Provide the (x, y) coordinate of the cell's center where the given text is located.  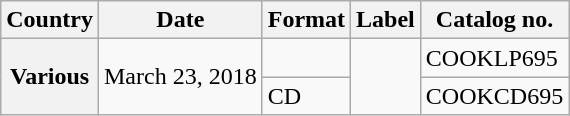
Format (306, 20)
Date (180, 20)
Country (50, 20)
March 23, 2018 (180, 77)
CD (306, 96)
Label (386, 20)
COOKCD695 (494, 96)
COOKLP695 (494, 58)
Catalog no. (494, 20)
Various (50, 77)
